Return (x, y) of the center of cell containing provided text 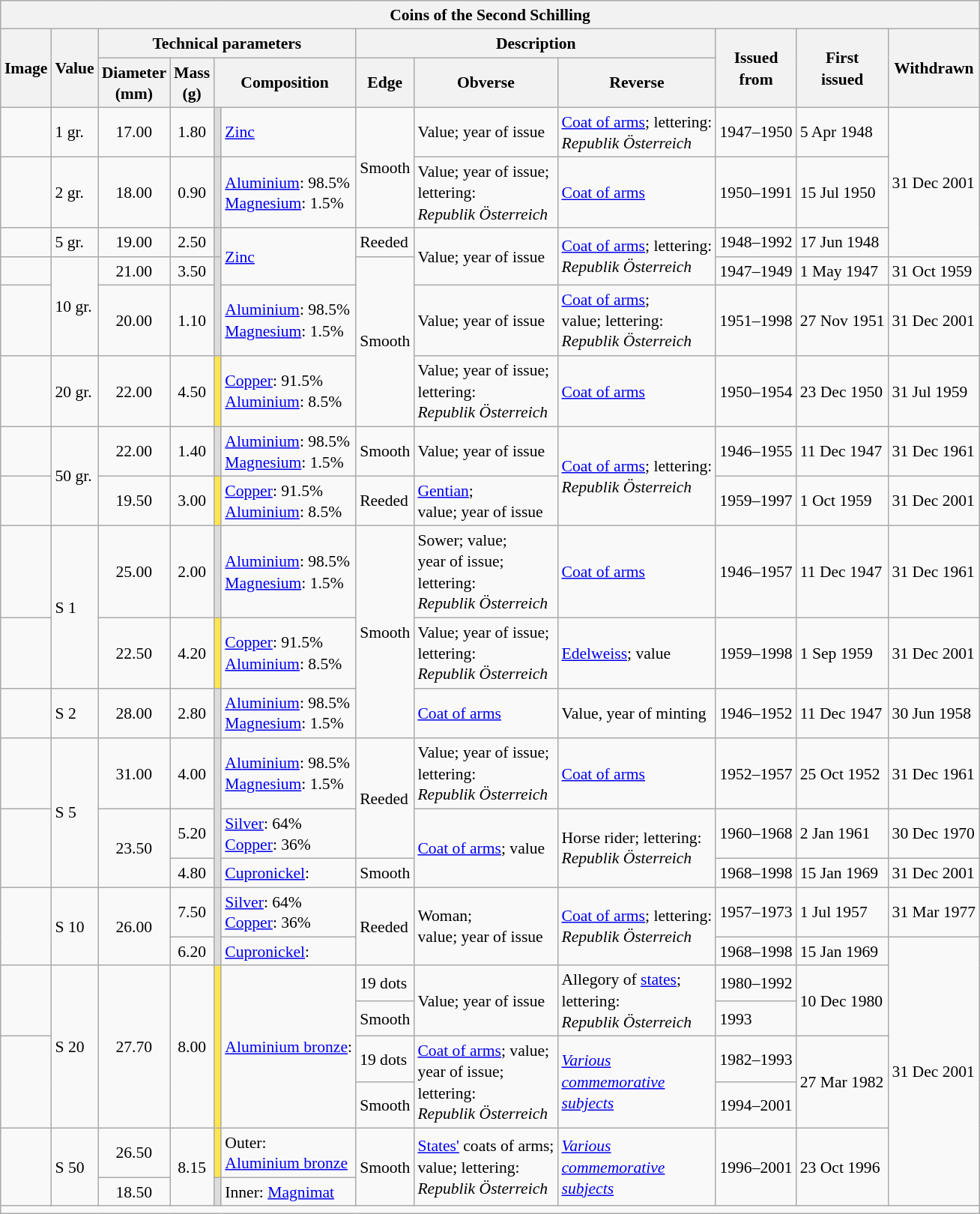
1950–1991 (755, 193)
6.20 (192, 951)
1952–1957 (755, 773)
4.20 (192, 653)
30 Jun 1958 (934, 713)
31 Mar 1977 (934, 912)
1947–1950 (755, 132)
25 Oct 1952 (842, 773)
26.50 (134, 1153)
Coat of arms; value (486, 848)
1996–2001 (755, 1167)
10 Dec 1980 (842, 1000)
1994–2001 (755, 1105)
5 gr. (75, 242)
31.00 (134, 773)
8.15 (192, 1167)
22.50 (134, 653)
Value (75, 68)
1.10 (192, 320)
17.00 (134, 132)
Coat of arms;value; lettering:Republik Österreich (637, 320)
5 Apr 1948 (842, 132)
1993 (755, 1018)
1982–1993 (755, 1060)
31 Jul 1959 (934, 391)
4.80 (192, 872)
2.50 (192, 242)
0.90 (192, 193)
Woman;value; year of issue (486, 926)
20 gr. (75, 391)
Inner: Magnimat (288, 1192)
Coins of the Second Schilling (490, 15)
30 Dec 1970 (934, 833)
18.00 (134, 193)
Withdrawn (934, 68)
25.00 (134, 572)
1951–1998 (755, 320)
Value, year of minting (637, 713)
1947–1949 (755, 271)
18.50 (134, 1192)
Composition (285, 82)
28.00 (134, 713)
S 50 (75, 1167)
Firstissued (842, 68)
3.00 (192, 501)
Sower; value;year of issue;lettering:Republik Österreich (486, 572)
1.40 (192, 451)
19.00 (134, 242)
8.00 (192, 1046)
23.50 (134, 848)
States' coats of arms;value; lettering:Republik Österreich (486, 1167)
7.50 (192, 912)
S 20 (75, 1046)
Issuedfrom (755, 68)
Reverse (637, 82)
1946–1957 (755, 572)
2 gr. (75, 193)
Technical parameters (227, 43)
31 Oct 1959 (934, 271)
1 gr. (75, 132)
17 Jun 1948 (842, 242)
Allegory of states;lettering:Republik Österreich (637, 1000)
2.00 (192, 572)
4.50 (192, 391)
1950–1954 (755, 391)
1960–1968 (755, 833)
1.80 (192, 132)
Coat of arms; value;year of issue;lettering:Republik Österreich (486, 1082)
1957–1973 (755, 912)
Outer:Aluminium bronze (288, 1153)
27 Mar 1982 (842, 1082)
S 10 (75, 926)
Aluminium bronze: (288, 1046)
1946–1952 (755, 713)
1 May 1947 (842, 271)
1980–1992 (755, 983)
Diameter(mm) (134, 82)
S 5 (75, 812)
Gentian;value; year of issue (486, 501)
Horse rider; lettering:Republik Österreich (637, 848)
2.80 (192, 713)
1959–1997 (755, 501)
Edelweiss; value (637, 653)
21.00 (134, 271)
50 gr. (75, 477)
Description (536, 43)
20.00 (134, 320)
23 Dec 1950 (842, 391)
Image (26, 68)
27.70 (134, 1046)
Obverse (486, 82)
1946–1955 (755, 451)
5.20 (192, 833)
2 Jan 1961 (842, 833)
Mass(g) (192, 82)
3.50 (192, 271)
23 Oct 1996 (842, 1167)
19.50 (134, 501)
S 2 (75, 713)
4.00 (192, 773)
1959–1998 (755, 653)
26.00 (134, 926)
1 Sep 1959 (842, 653)
10 gr. (75, 306)
27 Nov 1951 (842, 320)
1 Oct 1959 (842, 501)
15 Jul 1950 (842, 193)
1 Jul 1957 (842, 912)
1948–1992 (755, 242)
Edge (385, 82)
S 1 (75, 607)
